Determine the [X, Y] coordinate at the center of the cell enclosing the given text.  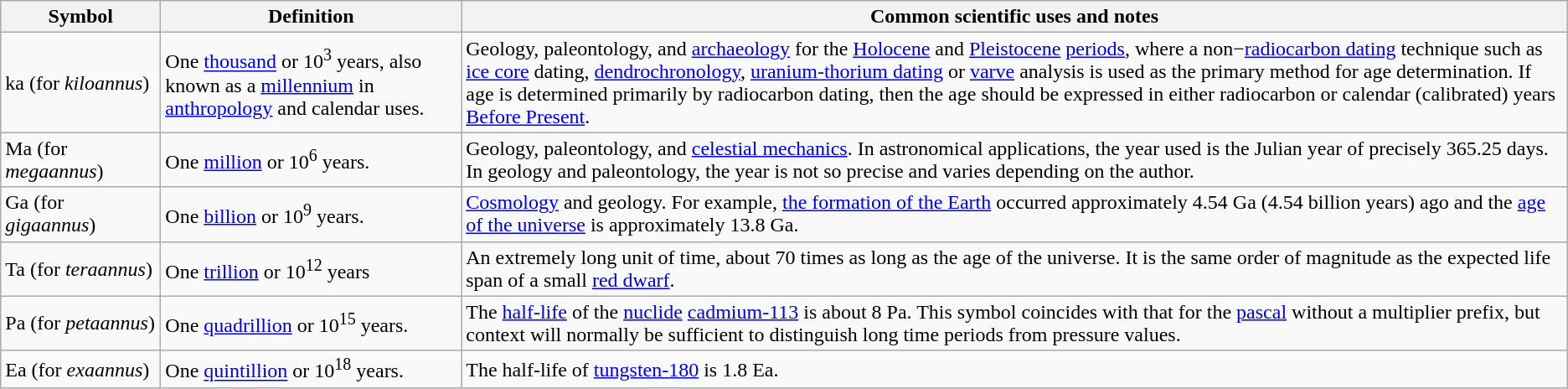
One quintillion or 1018 years. [312, 369]
Pa (for petaannus) [80, 324]
ka (for kiloannus) [80, 82]
One trillion or 1012 years [312, 268]
Common scientific uses and notes [1015, 17]
Ta (for teraannus) [80, 268]
One quadrillion or 1015 years. [312, 324]
One billion or 109 years. [312, 215]
Symbol [80, 17]
Ma (for megaannus) [80, 159]
One thousand or 103 years, also known as a millennium in anthropology and calendar uses. [312, 82]
Definition [312, 17]
Ea (for exaannus) [80, 369]
Ga (for gigaannus) [80, 215]
One million or 106 years. [312, 159]
The half-life of tungsten-180 is 1.8 Ea. [1015, 369]
